For the text-containing cell, return its midpoint in [X, Y] coordinate format. 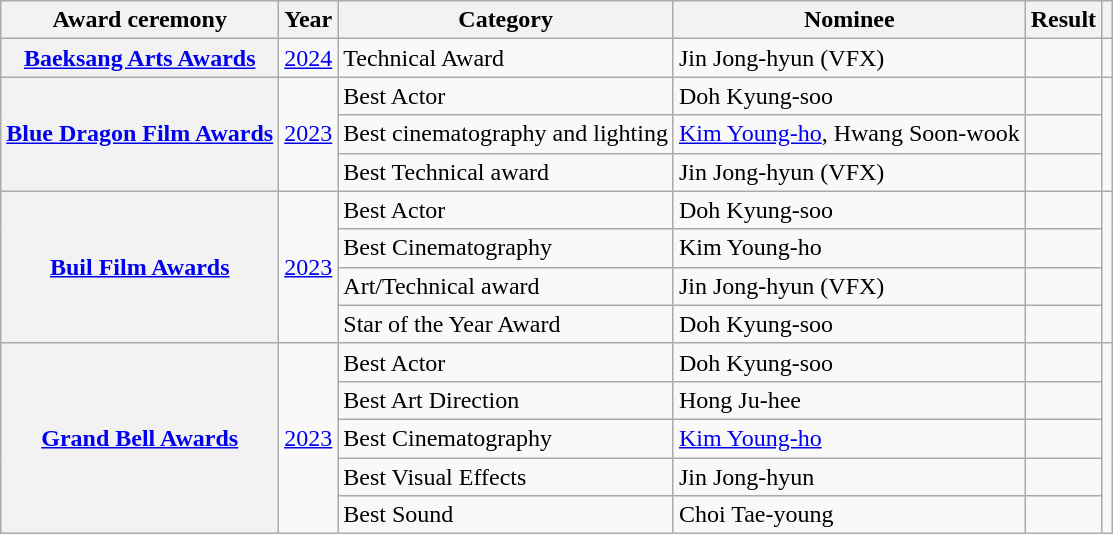
2024 [308, 58]
Nominee [849, 20]
Baeksang Arts Awards [140, 58]
Category [506, 20]
Kim Young-ho, Hwang Soon-wook [849, 134]
Art/Technical award [506, 286]
Technical Award [506, 58]
Best Sound [506, 515]
Grand Bell Awards [140, 438]
Jin Jong-hyun [849, 477]
Star of the Year Award [506, 324]
Best cinematography and lighting [506, 134]
Best Visual Effects [506, 477]
Buil Film Awards [140, 267]
Best Art Direction [506, 400]
Hong Ju-hee [849, 400]
Award ceremony [140, 20]
Year [308, 20]
Blue Dragon Film Awards [140, 134]
Result [1063, 20]
Best Technical award [506, 172]
Choi Tae-young [849, 515]
